Extract the (X, Y) coordinate from the center of the cell holding the provided text.  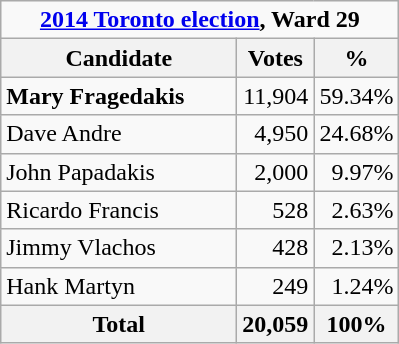
2.63% (356, 210)
Dave Andre (119, 134)
428 (276, 248)
Hank Martyn (119, 286)
Votes (276, 58)
Total (119, 324)
2014 Toronto election, Ward 29 (200, 20)
2.13% (356, 248)
1.24% (356, 286)
528 (276, 210)
100% (356, 324)
249 (276, 286)
20,059 (276, 324)
59.34% (356, 96)
24.68% (356, 134)
Ricardo Francis (119, 210)
11,904 (276, 96)
% (356, 58)
4,950 (276, 134)
Mary Fragedakis (119, 96)
9.97% (356, 172)
Candidate (119, 58)
2,000 (276, 172)
Jimmy Vlachos (119, 248)
John Papadakis (119, 172)
